Provide the [x, y] coordinate of the cell's center where the given text is located.  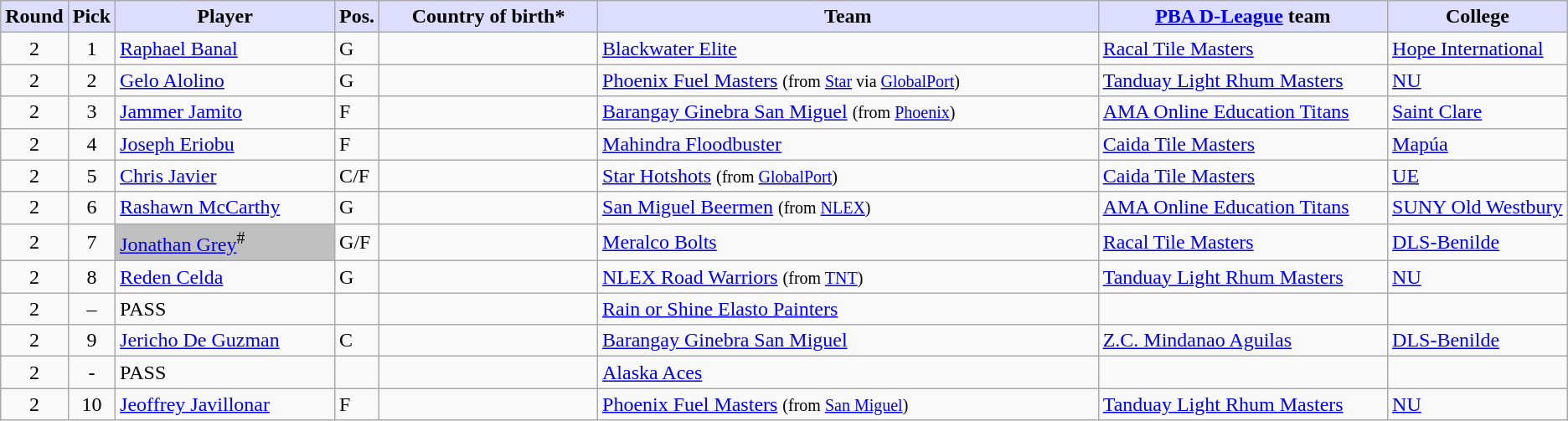
Round [34, 17]
Team [848, 17]
4 [91, 144]
9 [91, 341]
Saint Clare [1478, 112]
NLEX Road Warriors (from TNT) [848, 277]
Pos. [357, 17]
5 [91, 176]
Country of birth* [489, 17]
Jammer Jamito [225, 112]
San Miguel Beermen (from NLEX) [848, 208]
College [1478, 17]
Player [225, 17]
G/F [357, 243]
Reden Celda [225, 277]
Chris Javier [225, 176]
Mapúa [1478, 144]
6 [91, 208]
8 [91, 277]
Barangay Ginebra San Miguel (from Phoenix) [848, 112]
PBA D-League team [1243, 17]
UE [1478, 176]
Hope International [1478, 49]
Jeoffrey Javillonar [225, 404]
Meralco Bolts [848, 243]
Phoenix Fuel Masters (from San Miguel) [848, 404]
3 [91, 112]
SUNY Old Westbury [1478, 208]
Pick [91, 17]
7 [91, 243]
1 [91, 49]
Gelo Alolino [225, 80]
Rain or Shine Elasto Painters [848, 309]
Star Hotshots (from GlobalPort) [848, 176]
Z.C. Mindanao Aguilas [1243, 341]
- [91, 372]
Jericho De Guzman [225, 341]
– [91, 309]
Jonathan Grey# [225, 243]
Barangay Ginebra San Miguel [848, 341]
Mahindra Floodbuster [848, 144]
Blackwater Elite [848, 49]
Joseph Eriobu [225, 144]
C [357, 341]
10 [91, 404]
Raphael Banal [225, 49]
Alaska Aces [848, 372]
Rashawn McCarthy [225, 208]
Phoenix Fuel Masters (from Star via GlobalPort) [848, 80]
C/F [357, 176]
